Capture the cell that displays the provided text and extract its [X, Y] central coordinate. 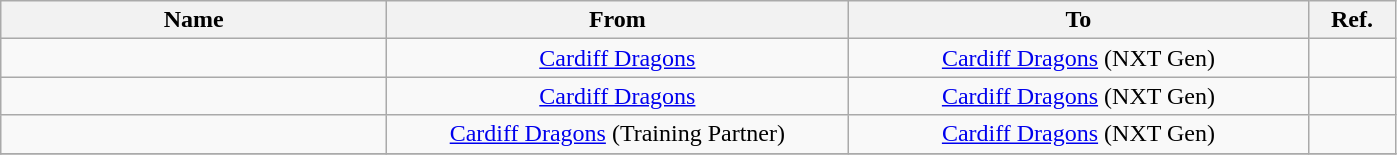
Cardiff Dragons (Training Partner) [618, 134]
Ref. [1352, 20]
To [1078, 20]
Name [194, 20]
From [618, 20]
